Find where the given text appears and provide that cell's center as [x, y] coordinate. 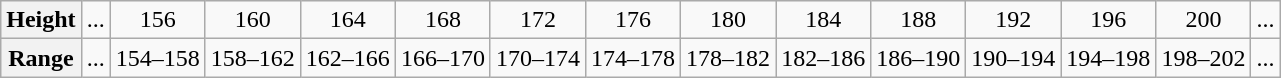
182–186 [824, 58]
200 [1204, 20]
166–170 [442, 58]
176 [634, 20]
168 [442, 20]
178–182 [728, 58]
192 [1014, 20]
160 [252, 20]
190–194 [1014, 58]
174–178 [634, 58]
184 [824, 20]
170–174 [538, 58]
196 [1108, 20]
158–162 [252, 58]
Height [41, 20]
198–202 [1204, 58]
186–190 [918, 58]
164 [348, 20]
154–158 [158, 58]
162–166 [348, 58]
194–198 [1108, 58]
Range [41, 58]
172 [538, 20]
188 [918, 20]
180 [728, 20]
156 [158, 20]
